Scan for the cell matching the given text and deliver its (x, y) coordinate at center. 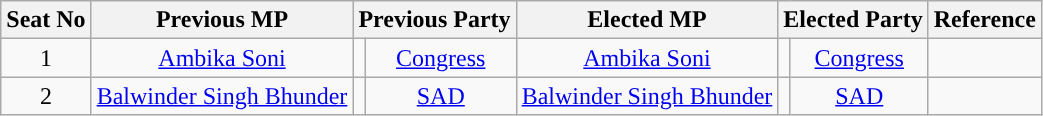
Elected Party (853, 20)
1 (46, 58)
Previous MP (222, 20)
Previous Party (434, 20)
Seat No (46, 20)
Elected MP (647, 20)
Reference (984, 20)
2 (46, 96)
